Return the (x, y) coordinate for the center point of the cell that contains the specified text.  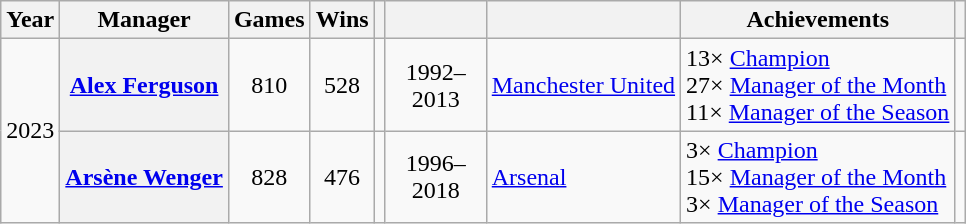
2023 (30, 131)
Year (30, 20)
810 (269, 85)
Alex Ferguson (144, 85)
Wins (342, 20)
Arsenal (583, 177)
Arsène Wenger (144, 177)
Achievements (818, 20)
1996–2018 (436, 177)
828 (269, 177)
13× Champion27× Manager of the Month11× Manager of the Season (818, 85)
3× Champion15× Manager of the Month3× Manager of the Season (818, 177)
476 (342, 177)
Manchester United (583, 85)
528 (342, 85)
Games (269, 20)
1992–2013 (436, 85)
Manager (144, 20)
